Identify which cell holds the provided text, then report its [X, Y] central coordinate. 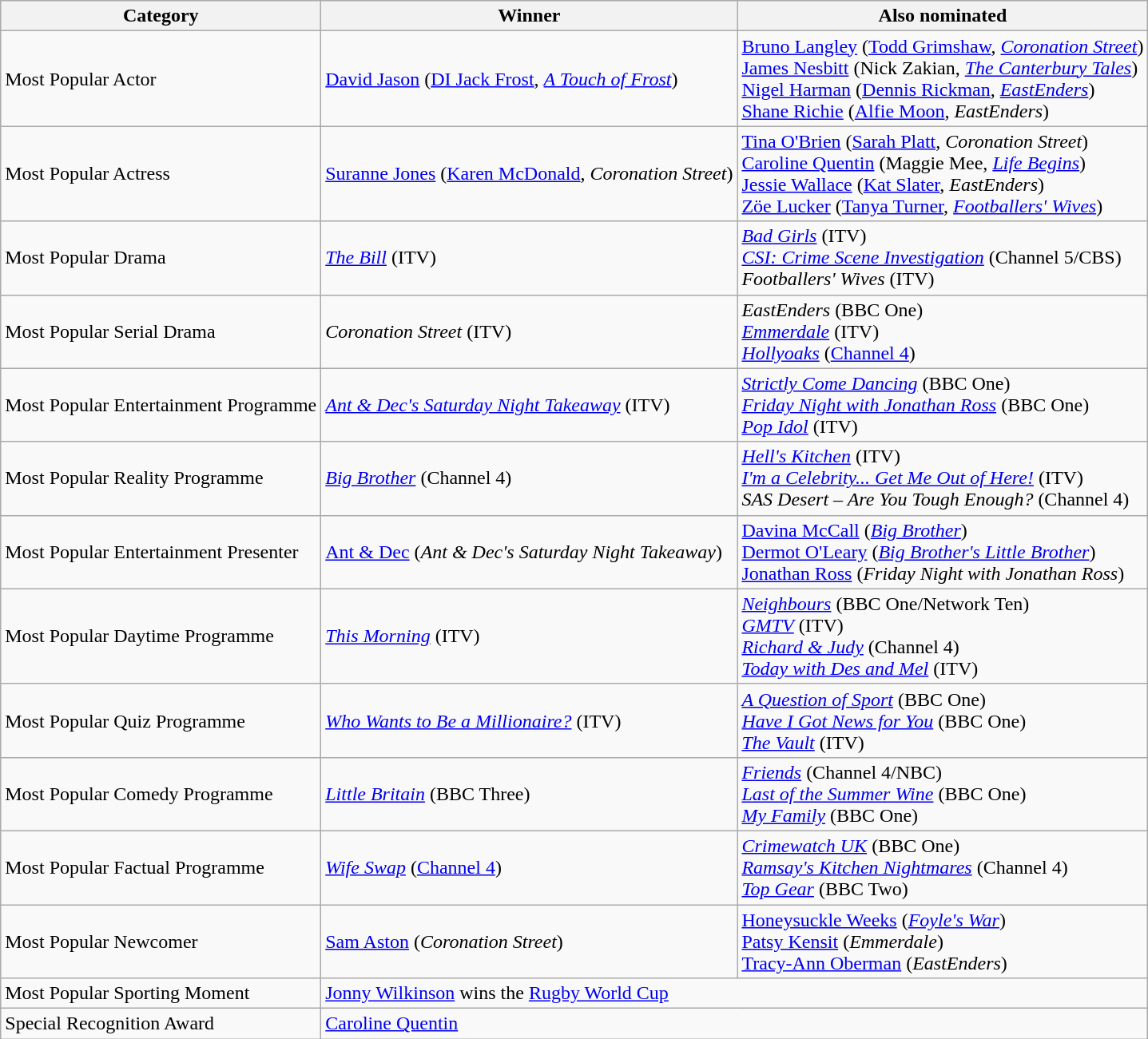
Strictly Come Dancing (BBC One)Friday Night with Jonathan Ross (BBC One)Pop Idol (ITV) [943, 405]
Most Popular Reality Programme [161, 478]
Suranne Jones (Karen McDonald, Coronation Street) [529, 174]
Coronation Street (ITV) [529, 331]
Little Britain (BBC Three) [529, 794]
A Question of Sport (BBC One)Have I Got News for You (BBC One)The Vault (ITV) [943, 720]
Sam Aston (Coronation Street) [529, 941]
Jonny Wilkinson wins the Rugby World Cup [735, 993]
Most Popular Entertainment Programme [161, 405]
Most Popular Entertainment Presenter [161, 552]
Special Recognition Award [161, 1024]
Most Popular Comedy Programme [161, 794]
Davina McCall (Big Brother)Dermot O'Leary (Big Brother's Little Brother)Jonathan Ross (Friday Night with Jonathan Ross) [943, 552]
Wife Swap (Channel 4) [529, 867]
Category [161, 16]
EastEnders (BBC One)Emmerdale (ITV)Hollyoaks (Channel 4) [943, 331]
The Bill (ITV) [529, 258]
Most Popular Quiz Programme [161, 720]
Neighbours (BBC One/Network Ten)GMTV (ITV)Richard & Judy (Channel 4)Today with Des and Mel (ITV) [943, 636]
Who Wants to Be a Millionaire? (ITV) [529, 720]
Most Popular Actress [161, 174]
Most Popular Sporting Moment [161, 993]
Most Popular Serial Drama [161, 331]
Winner [529, 16]
This Morning (ITV) [529, 636]
Hell's Kitchen (ITV)I'm a Celebrity... Get Me Out of Here! (ITV)SAS Desert – Are You Tough Enough? (Channel 4) [943, 478]
Honeysuckle Weeks (Foyle's War)Patsy Kensit (Emmerdale)Tracy-Ann Oberman (EastEnders) [943, 941]
Most Popular Daytime Programme [161, 636]
Ant & Dec (Ant & Dec's Saturday Night Takeaway) [529, 552]
Caroline Quentin [735, 1024]
Also nominated [943, 16]
Most Popular Drama [161, 258]
Crimewatch UK (BBC One)Ramsay's Kitchen Nightmares (Channel 4)Top Gear (BBC Two) [943, 867]
Big Brother (Channel 4) [529, 478]
Most Popular Factual Programme [161, 867]
Bad Girls (ITV)CSI: Crime Scene Investigation (Channel 5/CBS)Footballers' Wives (ITV) [943, 258]
Most Popular Actor [161, 78]
Most Popular Newcomer [161, 941]
David Jason (DI Jack Frost, A Touch of Frost) [529, 78]
Ant & Dec's Saturday Night Takeaway (ITV) [529, 405]
Friends (Channel 4/NBC)Last of the Summer Wine (BBC One)My Family (BBC One) [943, 794]
